For the text-containing cell, return its midpoint in (X, Y) coordinate format. 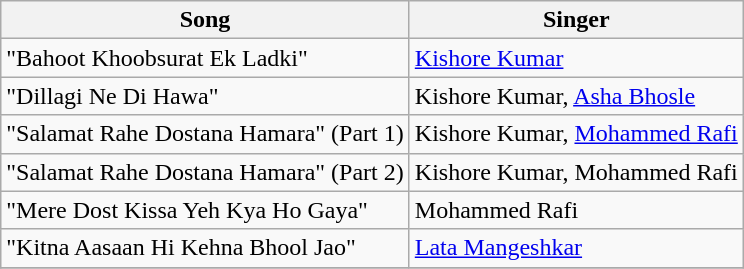
"Mere Dost Kissa Yeh Kya Ho Gaya" (206, 210)
"Bahoot Khoobsurat Ek Ladki" (206, 58)
Lata Mangeshkar (576, 248)
"Dillagi Ne Di Hawa" (206, 96)
Kishore Kumar, Asha Bhosle (576, 96)
"Kitna Aasaan Hi Kehna Bhool Jao" (206, 248)
"Salamat Rahe Dostana Hamara" (Part 2) (206, 172)
Singer (576, 20)
Kishore Kumar (576, 58)
Mohammed Rafi (576, 210)
Song (206, 20)
"Salamat Rahe Dostana Hamara" (Part 1) (206, 134)
